Capture the cell that displays the provided text and extract its [X, Y] central coordinate. 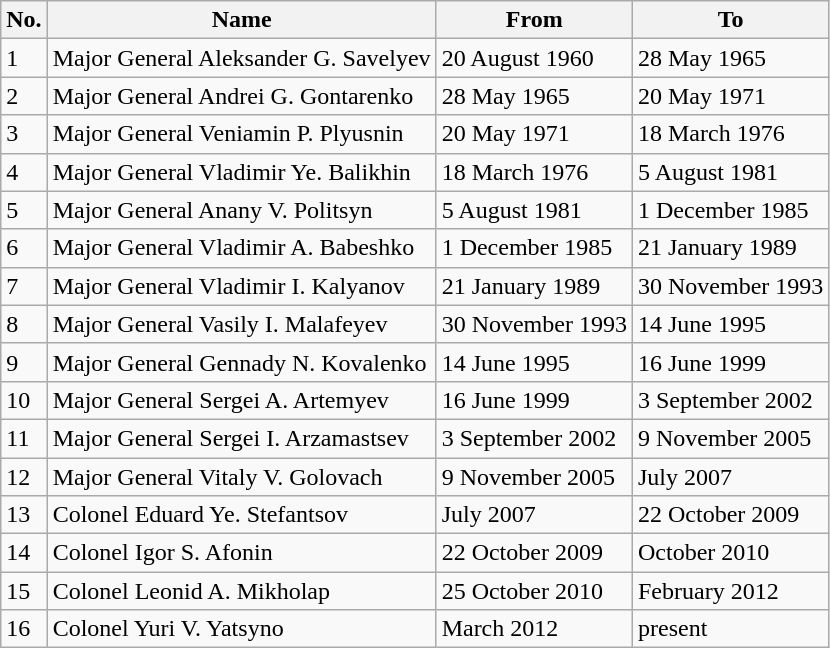
Major General Vladimir I. Kalyanov [242, 286]
Major General Aleksander G. Savelyev [242, 58]
Major General Sergei A. Artemyev [242, 400]
4 [24, 172]
7 [24, 286]
No. [24, 20]
3 [24, 134]
13 [24, 515]
Major General Veniamin P. Plyusnin [242, 134]
15 [24, 591]
present [730, 629]
Colonel Igor S. Afonin [242, 553]
Major General Vladimir Ye. Balikhin [242, 172]
2 [24, 96]
To [730, 20]
10 [24, 400]
February 2012 [730, 591]
14 [24, 553]
5 [24, 210]
9 [24, 362]
Colonel Yuri V. Yatsyno [242, 629]
8 [24, 324]
Major General Andrei G. Gontarenko [242, 96]
1 [24, 58]
October 2010 [730, 553]
6 [24, 248]
Colonel Leonid A. Mikholap [242, 591]
Major General Anany V. Politsyn [242, 210]
Name [242, 20]
Major General Vladimir A. Babeshko [242, 248]
From [534, 20]
11 [24, 438]
25 October 2010 [534, 591]
Major General Vitaly V. Golovach [242, 477]
Major General Gennady N. Kovalenko [242, 362]
16 [24, 629]
20 August 1960 [534, 58]
March 2012 [534, 629]
Major General Sergei I. Arzamastsev [242, 438]
12 [24, 477]
Colonel Eduard Ye. Stefantsov [242, 515]
Major General Vasily I. Malafeyev [242, 324]
